Find where the given text appears and provide that cell's center as (X, Y) coordinate. 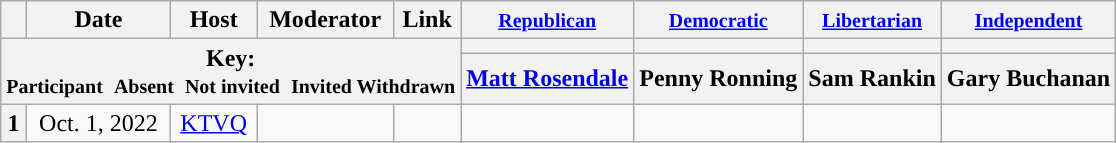
Matt Rosendale (548, 78)
Libertarian (872, 20)
Oct. 1, 2022 (98, 123)
Date (98, 20)
Penny Ronning (718, 78)
Key: Participant Absent Not invited Invited Withdrawn (231, 72)
Independent (1028, 20)
Republican (548, 20)
KTVQ (213, 123)
Sam Rankin (872, 78)
Link (426, 20)
Moderator (326, 20)
Democratic (718, 20)
Gary Buchanan (1028, 78)
Host (213, 20)
1 (14, 123)
